Identify which cell holds the provided text, then report its (x, y) central coordinate. 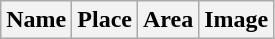
Name (36, 20)
Area (168, 20)
Place (105, 20)
Image (236, 20)
